Return the (x, y) coordinate for the center point of the cell that contains the specified text.  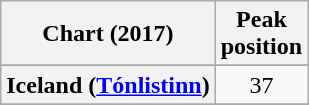
37 (261, 85)
Iceland (Tónlistinn) (108, 85)
Peakposition (261, 34)
Chart (2017) (108, 34)
